Provide the [x, y] coordinate of the cell's center where the given text is located.  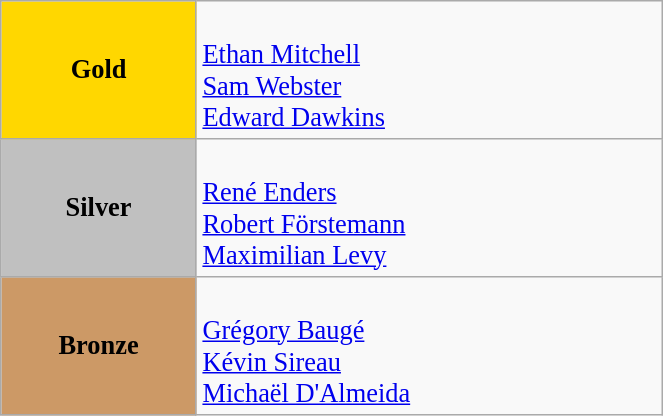
Gold [99, 69]
Silver [99, 207]
Bronze [99, 345]
Ethan MitchellSam WebsterEdward Dawkins [429, 69]
Grégory BaugéKévin SireauMichaël D'Almeida [429, 345]
René EndersRobert FörstemannMaximilian Levy [429, 207]
